Find where the given text appears and provide that cell's center as (x, y) coordinate. 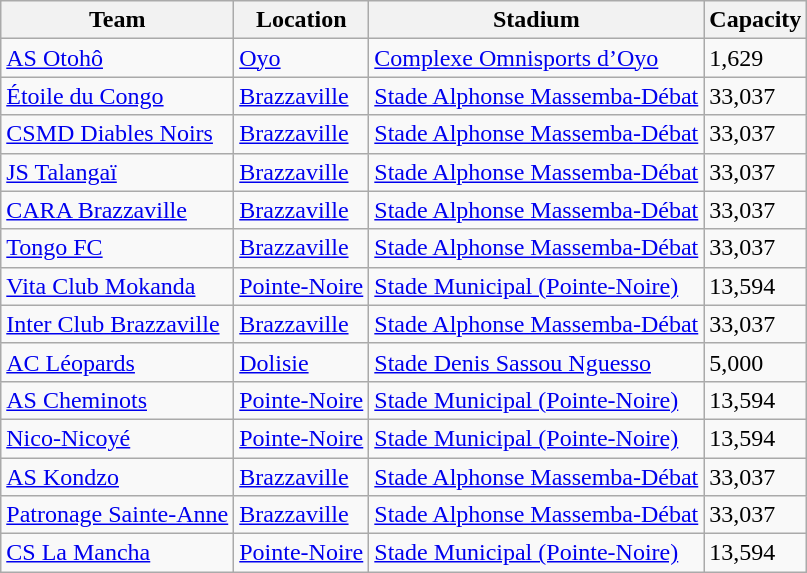
AS Cheminots (118, 400)
Team (118, 20)
Capacity (756, 20)
1,629 (756, 58)
Dolisie (302, 362)
JS Talangaï (118, 172)
AS Kondzo (118, 477)
Complexe Omnisports d’Oyo (536, 58)
Location (302, 20)
Tongo FC (118, 248)
Inter Club Brazzaville (118, 324)
Vita Club Mokanda (118, 286)
Stadium (536, 20)
CS La Mancha (118, 553)
Oyo (302, 58)
AC Léopards (118, 362)
CARA Brazzaville (118, 210)
Étoile du Congo (118, 96)
CSMD Diables Noirs (118, 134)
5,000 (756, 362)
Stade Denis Sassou Nguesso (536, 362)
Patronage Sainte-Anne (118, 515)
Nico-Nicoyé (118, 438)
AS Otohô (118, 58)
